Detect which cell encompasses the target text, then output its [X, Y] center coordinate. 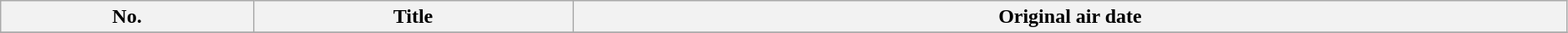
No. [127, 17]
Title [413, 17]
Original air date [1071, 17]
